Extract the [X, Y] coordinate from the center of the cell holding the provided text.  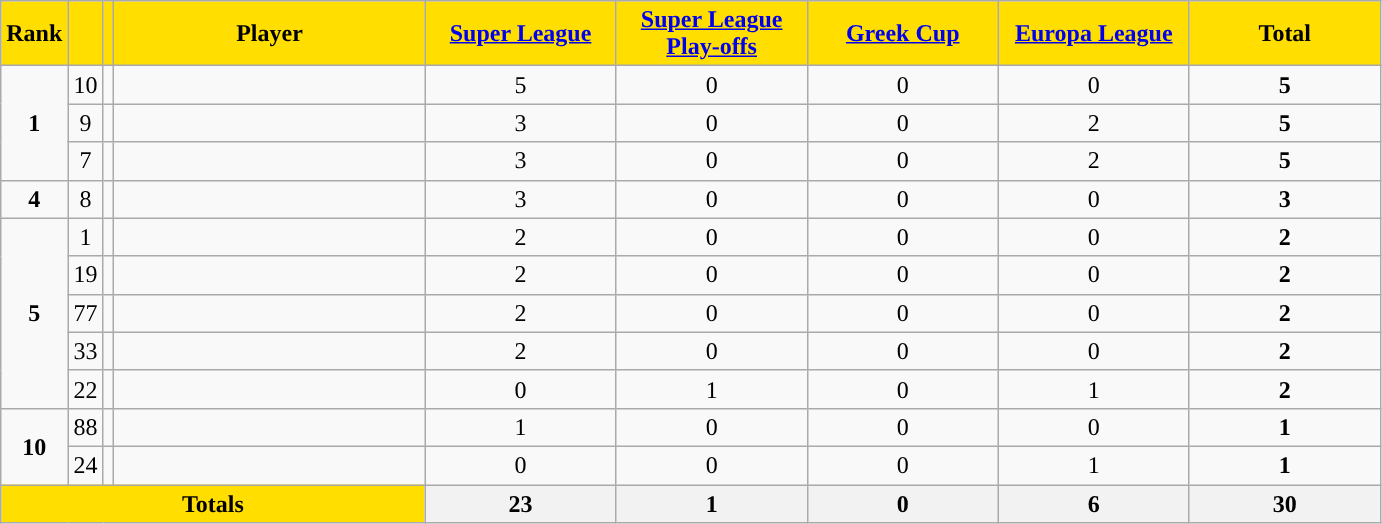
24 [86, 465]
19 [86, 275]
8 [86, 199]
33 [86, 351]
23 [520, 503]
4 [34, 199]
22 [86, 389]
Super League Play-offs [712, 34]
6 [1094, 503]
Player [270, 34]
Totals [213, 503]
77 [86, 313]
Total [1284, 34]
Super League [520, 34]
9 [86, 123]
7 [86, 161]
88 [86, 427]
Rank [34, 34]
Europa League [1094, 34]
30 [1284, 503]
Greek Cup [902, 34]
